Identify which cell holds the provided text, then report its (x, y) central coordinate. 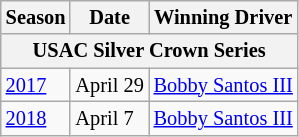
Winning Driver (224, 17)
April 29 (109, 85)
USAC Silver Crown Series (150, 51)
April 7 (109, 118)
2017 (36, 85)
Date (109, 17)
Season (36, 17)
2018 (36, 118)
